Identify which cell holds the provided text, then report its [x, y] central coordinate. 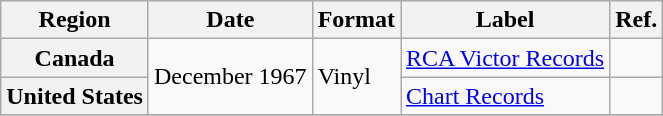
Region [75, 20]
Format [356, 20]
United States [75, 96]
RCA Victor Records [504, 58]
December 1967 [230, 77]
Canada [75, 58]
Label [504, 20]
Vinyl [356, 77]
Date [230, 20]
Chart Records [504, 96]
Ref. [636, 20]
